Pinpoint the cell where the given text exists, returning its (X, Y) midpoint coordinate. 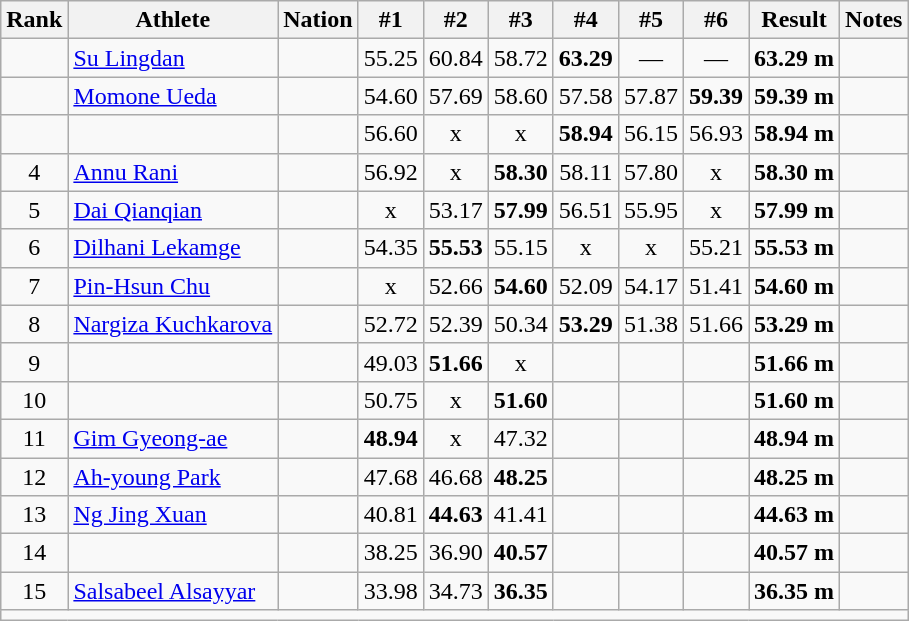
51.60 m (794, 400)
56.92 (390, 172)
36.35 m (794, 591)
#3 (520, 20)
58.11 (586, 172)
57.99 (520, 210)
50.34 (520, 324)
56.93 (716, 134)
56.51 (586, 210)
#4 (586, 20)
47.68 (390, 477)
54.17 (650, 286)
46.68 (456, 477)
58.94 m (794, 134)
Ah-young Park (173, 477)
55.15 (520, 248)
Gim Gyeong-ae (173, 438)
34.73 (456, 591)
Salsabeel Alsayyar (173, 591)
#1 (390, 20)
Ng Jing Xuan (173, 515)
55.53 (456, 248)
Athlete (173, 20)
41.41 (520, 515)
63.29 m (794, 58)
52.72 (390, 324)
12 (34, 477)
7 (34, 286)
57.99 m (794, 210)
6 (34, 248)
58.30 (520, 172)
49.03 (390, 362)
48.94 m (794, 438)
52.39 (456, 324)
10 (34, 400)
55.21 (716, 248)
58.72 (520, 58)
57.58 (586, 96)
48.25 (520, 477)
40.57 m (794, 553)
36.90 (456, 553)
59.39 m (794, 96)
48.94 (390, 438)
Nargiza Kuchkarova (173, 324)
48.25 m (794, 477)
50.75 (390, 400)
Su Lingdan (173, 58)
54.60 m (794, 286)
15 (34, 591)
56.15 (650, 134)
55.53 m (794, 248)
55.25 (390, 58)
Dilhani Lekamge (173, 248)
51.38 (650, 324)
58.94 (586, 134)
53.17 (456, 210)
60.84 (456, 58)
14 (34, 553)
Dai Qianqian (173, 210)
40.57 (520, 553)
63.29 (586, 58)
Rank (34, 20)
57.69 (456, 96)
5 (34, 210)
51.41 (716, 286)
47.32 (520, 438)
55.95 (650, 210)
57.80 (650, 172)
Momone Ueda (173, 96)
53.29 m (794, 324)
13 (34, 515)
44.63 (456, 515)
Notes (874, 20)
58.30 m (794, 172)
54.35 (390, 248)
51.60 (520, 400)
8 (34, 324)
36.35 (520, 591)
#2 (456, 20)
33.98 (390, 591)
52.66 (456, 286)
52.09 (586, 286)
11 (34, 438)
56.60 (390, 134)
57.87 (650, 96)
Result (794, 20)
53.29 (586, 324)
51.66 m (794, 362)
Nation (318, 20)
58.60 (520, 96)
4 (34, 172)
59.39 (716, 96)
#6 (716, 20)
40.81 (390, 515)
38.25 (390, 553)
Pin-Hsun Chu (173, 286)
#5 (650, 20)
Annu Rani (173, 172)
9 (34, 362)
44.63 m (794, 515)
